Pinpoint the cell where the given text exists, returning its (x, y) midpoint coordinate. 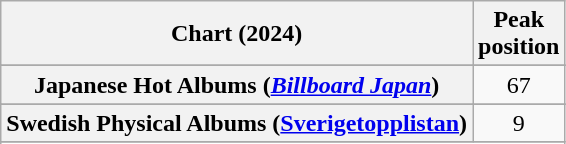
Peakposition (519, 34)
9 (519, 123)
Swedish Physical Albums (Sverigetopplistan) (237, 123)
Japanese Hot Albums (Billboard Japan) (237, 85)
67 (519, 85)
Chart (2024) (237, 34)
